For the text-containing cell, return its midpoint in (x, y) coordinate format. 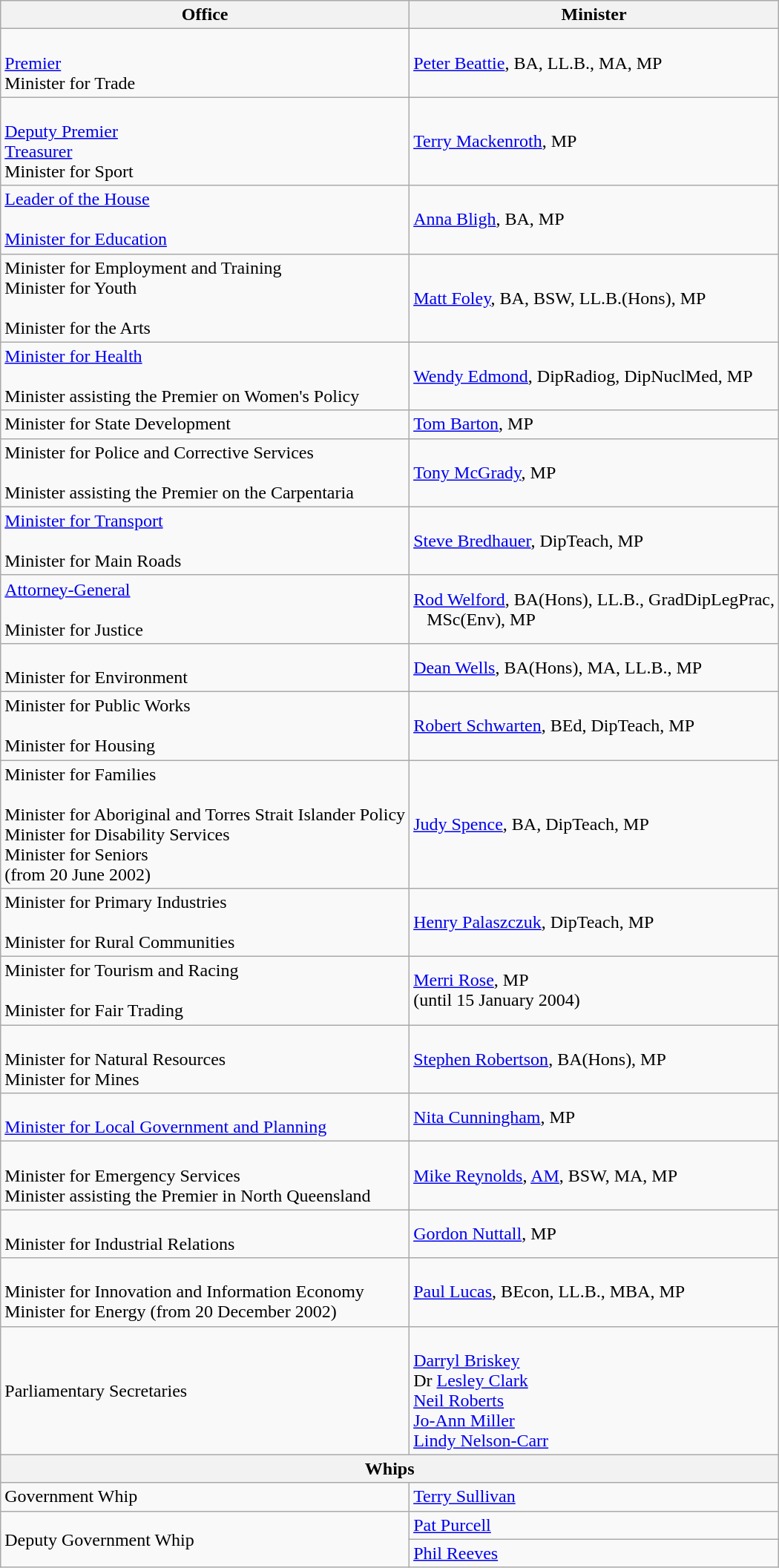
Henry Palaszczuk, DipTeach, MP (594, 923)
Robert Schwarten, BEd, DipTeach, MP (594, 725)
Tony McGrady, MP (594, 472)
Minister for TransportMinister for Main Roads (205, 541)
Peter Beattie, BA, LL.B., MA, MP (594, 63)
Minister for State Development (205, 424)
PremierMinister for Trade (205, 63)
Dean Wells, BA(Hons), MA, LL.B., MP (594, 668)
Wendy Edmond, DipRadiog, DipNuclMed, MP (594, 376)
Parliamentary Secretaries (205, 1390)
Whips (390, 1469)
Attorney-GeneralMinister for Justice (205, 609)
Mike Reynolds, AM, BSW, MA, MP (594, 1176)
Minister for Natural Resources Minister for Mines (205, 1059)
Minister for HealthMinister assisting the Premier on Women's Policy (205, 376)
Tom Barton, MP (594, 424)
Paul Lucas, BEcon, LL.B., MBA, MP (594, 1292)
Deputy Government Whip (205, 1539)
Minister for Public WorksMinister for Housing (205, 725)
Minister for Emergency Services Minister assisting the Premier in North Queensland (205, 1176)
Anna Bligh, BA, MP (594, 220)
Matt Foley, BA, BSW, LL.B.(Hons), MP (594, 298)
Phil Reeves (594, 1553)
Minister for Tourism and RacingMinister for Fair Trading (205, 991)
Gordon Nuttall, MP (594, 1234)
Minister for Industrial Relations (205, 1234)
Minister for Police and Corrective ServicesMinister assisting the Premier on the Carpentaria (205, 472)
Terry Sullivan (594, 1497)
Minister for Employment and TrainingMinister for YouthMinister for the Arts (205, 298)
Stephen Robertson, BA(Hons), MP (594, 1059)
Leader of the HouseMinister for Education (205, 220)
Minister (594, 15)
Steve Bredhauer, DipTeach, MP (594, 541)
Minister for Local Government and Planning (205, 1117)
Office (205, 15)
Judy Spence, BA, DipTeach, MP (594, 823)
Minister for Innovation and Information Economy Minister for Energy (from 20 December 2002) (205, 1292)
Nita Cunningham, MP (594, 1117)
Terry Mackenroth, MP (594, 141)
Minister for Primary IndustriesMinister for Rural Communities (205, 923)
Minister for Environment (205, 668)
Rod Welford, BA(Hons), LL.B., GradDipLegPrac, MSc(Env), MP (594, 609)
Pat Purcell (594, 1525)
Merri Rose, MP(until 15 January 2004) (594, 991)
Government Whip (205, 1497)
Darryl Briskey Dr Lesley Clark Neil Roberts Jo-Ann Miller Lindy Nelson-Carr (594, 1390)
Deputy Premier Treasurer Minister for Sport (205, 141)
